Capture the cell that displays the provided text and extract its (X, Y) central coordinate. 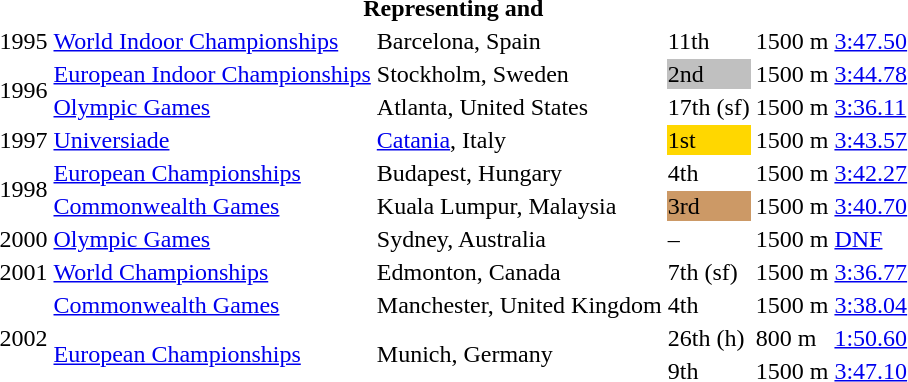
Barcelona, Spain (519, 41)
Sydney, Australia (519, 239)
World Indoor Championships (212, 41)
Atlanta, United States (519, 107)
26th (h) (708, 338)
European Indoor Championships (212, 74)
Stockholm, Sweden (519, 74)
2nd (708, 74)
800 m (792, 338)
17th (sf) (708, 107)
1st (708, 140)
European Championships (212, 173)
World Championships (212, 272)
Edmonton, Canada (519, 272)
– (708, 239)
Budapest, Hungary (519, 173)
Kuala Lumpur, Malaysia (519, 206)
Catania, Italy (519, 140)
7th (sf) (708, 272)
3rd (708, 206)
Manchester, United Kingdom (519, 305)
Universiade (212, 140)
11th (708, 41)
